Return (x, y) of the center of cell containing provided text 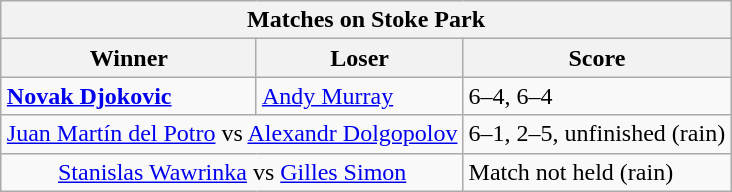
Score (597, 58)
Winner (128, 58)
Andy Murray (360, 96)
6–1, 2–5, unfinished (rain) (597, 134)
Loser (360, 58)
6–4, 6–4 (597, 96)
Juan Martín del Potro vs Alexandr Dolgopolov (232, 134)
Novak Djokovic (128, 96)
Matches on Stoke Park (366, 20)
Match not held (rain) (597, 172)
Stanislas Wawrinka vs Gilles Simon (232, 172)
